Output the (x, y) coordinate of the center of the cell containing the given text.  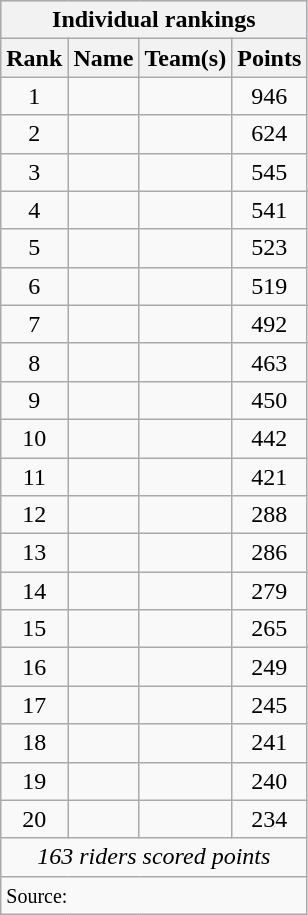
4 (34, 210)
288 (270, 515)
442 (270, 438)
240 (270, 781)
523 (270, 248)
519 (270, 286)
245 (270, 705)
Name (104, 58)
545 (270, 172)
8 (34, 362)
249 (270, 667)
241 (270, 743)
279 (270, 591)
463 (270, 362)
7 (34, 324)
20 (34, 819)
13 (34, 553)
16 (34, 667)
Points (270, 58)
Source: (154, 895)
492 (270, 324)
Team(s) (186, 58)
450 (270, 400)
11 (34, 477)
Individual rankings (154, 20)
3 (34, 172)
6 (34, 286)
18 (34, 743)
2 (34, 134)
14 (34, 591)
1 (34, 96)
265 (270, 629)
5 (34, 248)
421 (270, 477)
9 (34, 400)
541 (270, 210)
12 (34, 515)
234 (270, 819)
286 (270, 553)
17 (34, 705)
10 (34, 438)
624 (270, 134)
Rank (34, 58)
163 riders scored points (154, 857)
19 (34, 781)
15 (34, 629)
946 (270, 96)
